For the text-containing cell, return its midpoint in (x, y) coordinate format. 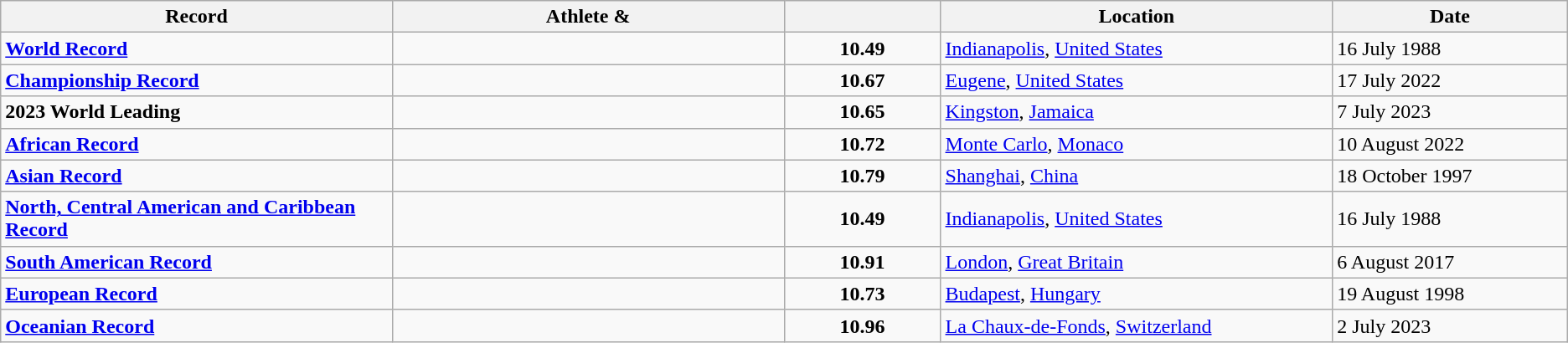
19 August 1998 (1451, 294)
10.91 (863, 262)
Championship Record (197, 80)
2 July 2023 (1451, 325)
10.79 (863, 176)
10.73 (863, 294)
Record (197, 17)
La Chaux-de-Fonds, Switzerland (1137, 325)
Athlete & (588, 17)
10.67 (863, 80)
European Record (197, 294)
10.72 (863, 144)
17 July 2022 (1451, 80)
Shanghai, China (1137, 176)
African Record (197, 144)
Budapest, Hungary (1137, 294)
London, Great Britain (1137, 262)
7 July 2023 (1451, 112)
6 August 2017 (1451, 262)
Monte Carlo, Monaco (1137, 144)
Location (1137, 17)
10 August 2022 (1451, 144)
Oceanian Record (197, 325)
World Record (197, 49)
Asian Record (197, 176)
Date (1451, 17)
10.96 (863, 325)
Eugene, United States (1137, 80)
2023 World Leading (197, 112)
10.65 (863, 112)
Kingston, Jamaica (1137, 112)
18 October 1997 (1451, 176)
South American Record (197, 262)
North, Central American and Caribbean Record (197, 219)
